Extract the (x, y) coordinate from the center of the cell holding the provided text.  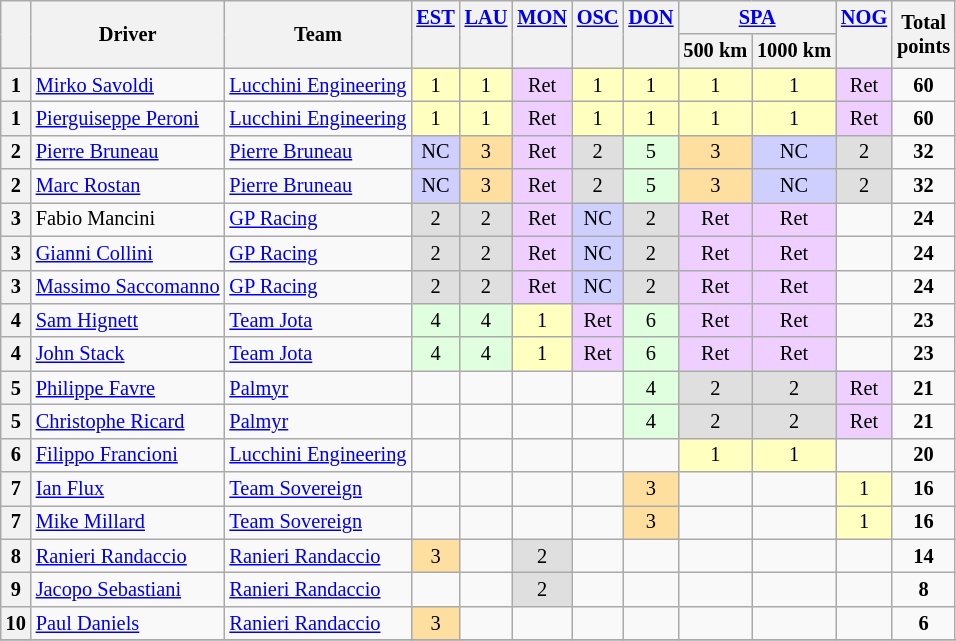
500 km (715, 51)
Sam Hignett (128, 320)
MON (542, 34)
Ian Flux (128, 489)
Totalpoints (924, 34)
EST (435, 34)
Paul Daniels (128, 623)
Marc Rostan (128, 186)
Mirko Savoldi (128, 85)
DON (650, 34)
10 (16, 623)
Philippe Favre (128, 388)
Driver (128, 34)
Fabio Mancini (128, 219)
NOG (864, 34)
Jacopo Sebastiani (128, 589)
20 (924, 455)
SPA (757, 17)
LAU (486, 34)
Mike Millard (128, 522)
Massimo Saccomanno (128, 287)
OSC (598, 34)
14 (924, 556)
Christophe Ricard (128, 421)
Team (318, 34)
Gianni Collini (128, 253)
1000 km (794, 51)
John Stack (128, 354)
9 (16, 589)
Filippo Francioni (128, 455)
Pierguiseppe Peroni (128, 118)
